Output the (X, Y) coordinate of the center of the cell containing the given text.  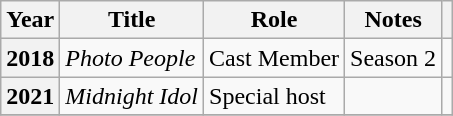
Special host (274, 96)
Midnight Idol (132, 96)
2021 (30, 96)
2018 (30, 58)
Notes (394, 20)
Cast Member (274, 58)
Role (274, 20)
Year (30, 20)
Photo People (132, 58)
Title (132, 20)
Season 2 (394, 58)
